Pinpoint the cell where the given text exists, returning its [X, Y] midpoint coordinate. 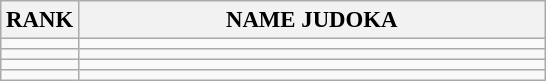
NAME JUDOKA [312, 20]
RANK [40, 20]
